For the text-containing cell, return its midpoint in (X, Y) coordinate format. 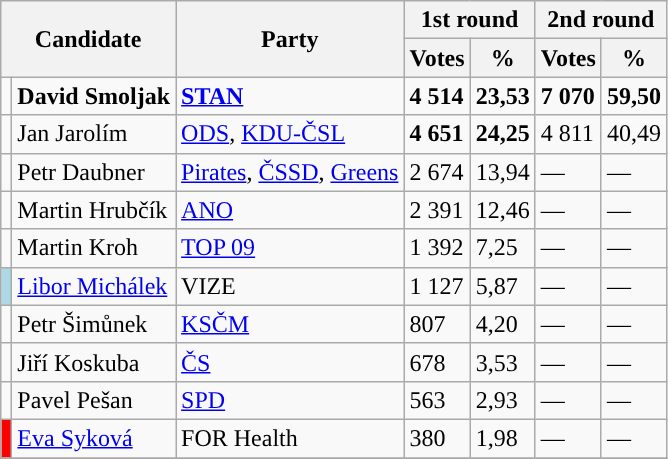
Jan Jarolím (94, 134)
13,94 (502, 172)
Jiří Koskuba (94, 362)
2 391 (437, 210)
5,87 (502, 286)
40,49 (634, 134)
Petr Daubner (94, 172)
Pirates, ČSSD, Greens (290, 172)
678 (437, 362)
Martin Kroh (94, 248)
24,25 (502, 134)
David Smoljak (94, 96)
1 392 (437, 248)
563 (437, 400)
3,53 (502, 362)
7,25 (502, 248)
Petr Šimůnek (94, 324)
1st round (470, 20)
Party (290, 39)
59,50 (634, 96)
SPD (290, 400)
VIZE (290, 286)
FOR Health (290, 438)
4 651 (437, 134)
2 674 (437, 172)
4,20 (502, 324)
Pavel Pešan (94, 400)
1 127 (437, 286)
TOP 09 (290, 248)
ČS (290, 362)
4 514 (437, 96)
KSČM (290, 324)
Candidate (88, 39)
1,98 (502, 438)
Martin Hrubčík (94, 210)
STAN (290, 96)
23,53 (502, 96)
12,46 (502, 210)
7 070 (568, 96)
ODS, KDU-ČSL (290, 134)
380 (437, 438)
Libor Michálek (94, 286)
Eva Syková (94, 438)
2,93 (502, 400)
2nd round (600, 20)
4 811 (568, 134)
ANO (290, 210)
807 (437, 324)
